Identify which cell holds the provided text, then report its (x, y) central coordinate. 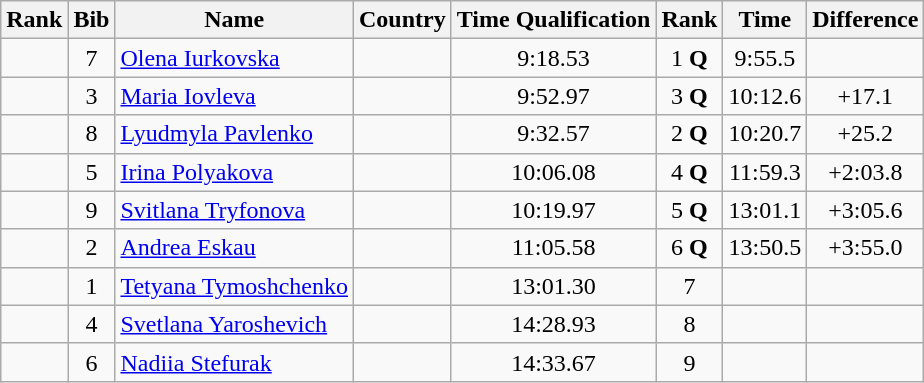
14:33.67 (554, 362)
Difference (866, 20)
+17.1 (866, 96)
6 Q (690, 248)
Maria Iovleva (234, 96)
Bib (92, 20)
13:01.30 (554, 286)
2 (92, 248)
Olena Iurkovska (234, 58)
1 Q (690, 58)
9:18.53 (554, 58)
10:19.97 (554, 210)
+3:55.0 (866, 248)
13:50.5 (765, 248)
4 Q (690, 172)
9:52.97 (554, 96)
2 Q (690, 134)
Lyudmyla Pavlenko (234, 134)
10:12.6 (765, 96)
9:32.57 (554, 134)
+2:03.8 (866, 172)
Country (402, 20)
Andrea Eskau (234, 248)
11:59.3 (765, 172)
Svetlana Yaroshevich (234, 324)
11:05.58 (554, 248)
10:06.08 (554, 172)
3 Q (690, 96)
Time Qualification (554, 20)
Svitlana Tryfonova (234, 210)
3 (92, 96)
Time (765, 20)
13:01.1 (765, 210)
5 (92, 172)
Irina Polyakova (234, 172)
+3:05.6 (866, 210)
10:20.7 (765, 134)
6 (92, 362)
Nadiia Stefurak (234, 362)
14:28.93 (554, 324)
9:55.5 (765, 58)
+25.2 (866, 134)
1 (92, 286)
Name (234, 20)
4 (92, 324)
Tetyana Tymoshchenko (234, 286)
5 Q (690, 210)
